Search for the cell housing the specified text and yield its [X, Y] center coordinate. 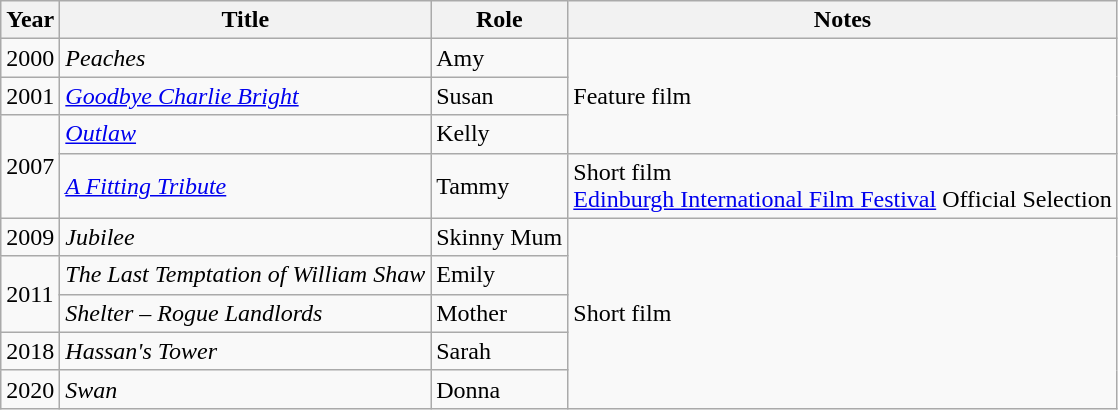
Jubilee [246, 237]
Skinny Mum [500, 237]
Feature film [842, 96]
Shelter – Rogue Landlords [246, 313]
Swan [246, 389]
Mother [500, 313]
Short film [842, 313]
Year [30, 20]
2001 [30, 96]
Kelly [500, 134]
A Fitting Tribute [246, 186]
Donna [500, 389]
Goodbye Charlie Bright [246, 96]
Hassan's Tower [246, 351]
2018 [30, 351]
Tammy [500, 186]
Amy [500, 58]
Sarah [500, 351]
Role [500, 20]
2000 [30, 58]
Outlaw [246, 134]
Notes [842, 20]
2007 [30, 166]
2011 [30, 294]
Emily [500, 275]
Susan [500, 96]
2009 [30, 237]
Title [246, 20]
2020 [30, 389]
Short filmEdinburgh International Film Festival Official Selection [842, 186]
The Last Temptation of William Shaw [246, 275]
Peaches [246, 58]
